Identify which cell holds the provided text, then report its (x, y) central coordinate. 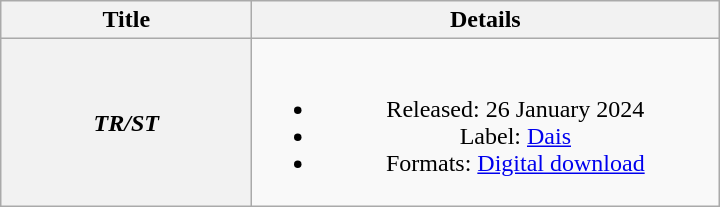
TR/ST (126, 122)
Details (486, 20)
Title (126, 20)
Released: 26 January 2024Label: DaisFormats: Digital download (486, 122)
